From the cell containing the given text, extract its center point as [X, Y] coordinate. 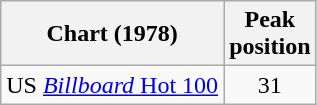
31 [270, 85]
Peakposition [270, 34]
US Billboard Hot 100 [112, 85]
Chart (1978) [112, 34]
